Detect which cell encompasses the target text, then output its (x, y) center coordinate. 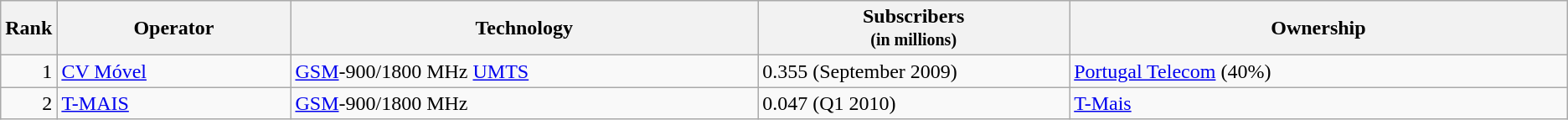
Subscribers(in millions) (914, 29)
0.047 (Q1 2010) (914, 103)
2 (28, 103)
CV Móvel (174, 71)
GSM-900/1800 MHz UMTS (524, 71)
T-Mais (1318, 103)
Technology (524, 29)
0.355 (September 2009) (914, 71)
Portugal Telecom (40%) (1318, 71)
T-MAIS (174, 103)
Rank (28, 29)
Ownership (1318, 29)
Operator (174, 29)
GSM-900/1800 MHz (524, 103)
1 (28, 71)
